Pinpoint the cell where the given text exists, returning its [x, y] midpoint coordinate. 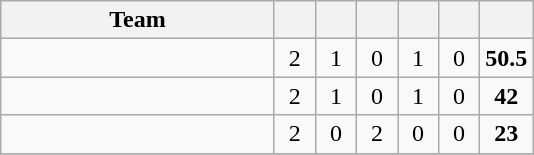
Team [138, 20]
23 [506, 134]
42 [506, 96]
50.5 [506, 58]
